Identify which cell holds the provided text, then report its [x, y] central coordinate. 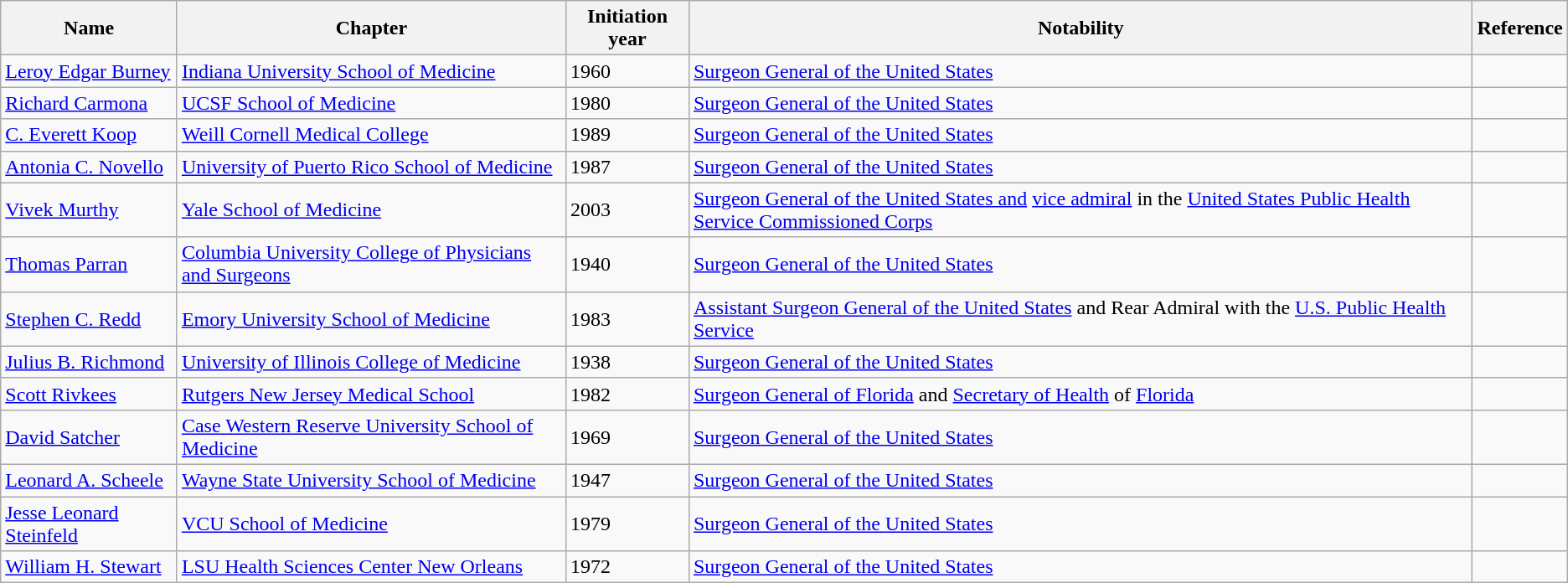
1980 [627, 103]
Chapter [371, 28]
William H. Stewart [89, 567]
Surgeon General of Florida and Secretary of Health of Florida [1081, 394]
Stephen C. Redd [89, 318]
1972 [627, 567]
1938 [627, 362]
LSU Health Sciences Center New Orleans [371, 567]
University of Puerto Rico School of Medicine [371, 167]
1979 [627, 523]
Scott Rivkees [89, 394]
Initiation year [627, 28]
Leroy Edgar Burney [89, 71]
Weill Cornell Medical College [371, 135]
1960 [627, 71]
Leonard A. Scheele [89, 480]
1983 [627, 318]
Yale School of Medicine [371, 209]
Notability [1081, 28]
C. Everett Koop [89, 135]
1940 [627, 265]
Name [89, 28]
1987 [627, 167]
Julius B. Richmond [89, 362]
Thomas Parran [89, 265]
Columbia University College of Physicians and Surgeons [371, 265]
Emory University School of Medicine [371, 318]
1982 [627, 394]
Assistant Surgeon General of the United States and Rear Admiral with the U.S. Public Health Service [1081, 318]
Indiana University School of Medicine [371, 71]
1947 [627, 480]
David Satcher [89, 437]
Reference [1519, 28]
Case Western Reserve University School of Medicine [371, 437]
University of Illinois College of Medicine [371, 362]
Jesse Leonard Steinfeld [89, 523]
Surgeon General of the United States and vice admiral in the United States Public Health Service Commissioned Corps [1081, 209]
Wayne State University School of Medicine [371, 480]
Richard Carmona [89, 103]
1969 [627, 437]
Rutgers New Jersey Medical School [371, 394]
Vivek Murthy [89, 209]
Antonia C. Novello [89, 167]
2003 [627, 209]
1989 [627, 135]
UCSF School of Medicine [371, 103]
VCU School of Medicine [371, 523]
